Return the (X, Y) coordinate for the center point of the cell that contains the specified text.  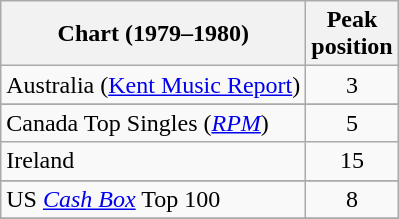
Canada Top Singles (RPM) (154, 123)
Australia (Kent Music Report) (154, 85)
8 (352, 199)
5 (352, 123)
3 (352, 85)
Ireland (154, 161)
Chart (1979–1980) (154, 34)
15 (352, 161)
Peakposition (352, 34)
US Cash Box Top 100 (154, 199)
